From the cell containing the given text, extract its center point as (X, Y) coordinate. 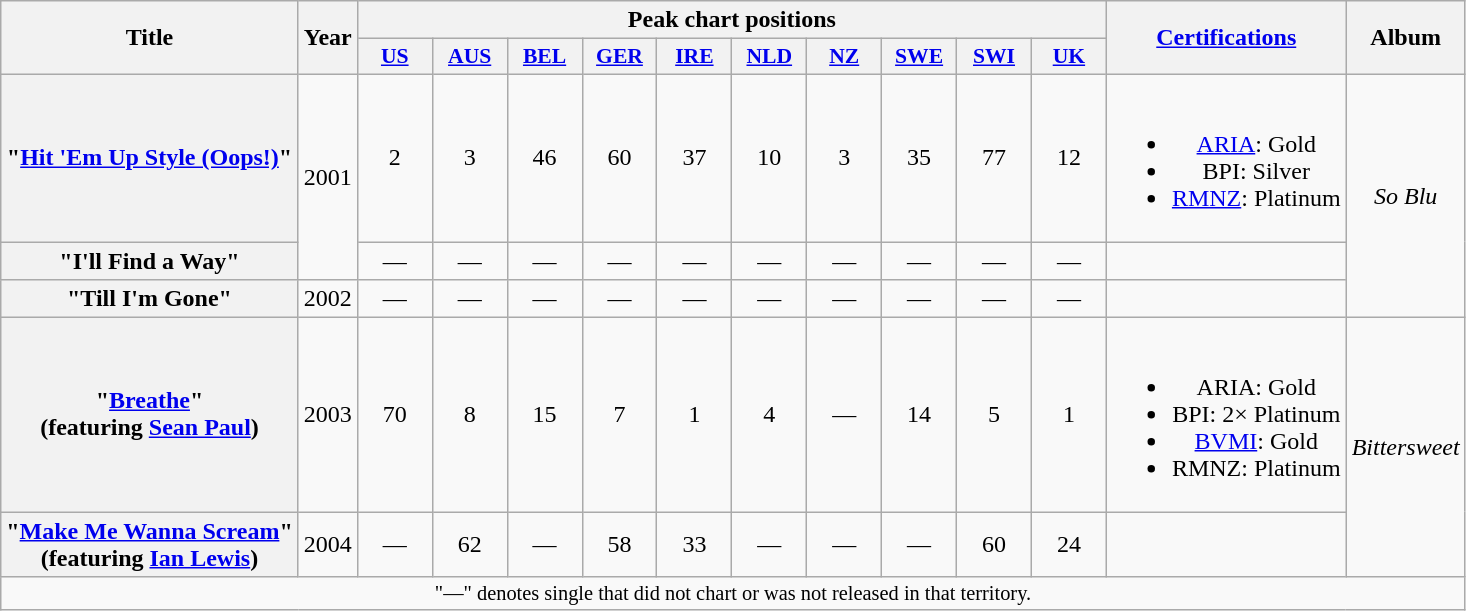
SWI (994, 57)
77 (994, 158)
Certifications (1226, 38)
GER (620, 57)
So Blu (1406, 196)
2004 (328, 544)
IRE (694, 57)
62 (470, 544)
4 (770, 415)
Title (150, 38)
Year (328, 38)
SWE (920, 57)
Bittersweet (1406, 448)
14 (920, 415)
33 (694, 544)
"Till I'm Gone" (150, 299)
24 (1068, 544)
2003 (328, 415)
58 (620, 544)
70 (394, 415)
ARIA: GoldBPI: SilverRMNZ: Platinum (1226, 158)
ARIA: GoldBPI: 2× PlatinumBVMI: GoldRMNZ: Platinum (1226, 415)
BEL (544, 57)
US (394, 57)
NZ (844, 57)
"Hit 'Em Up Style (Oops!)" (150, 158)
AUS (470, 57)
15 (544, 415)
2001 (328, 176)
"—" denotes single that did not chart or was not released in that territory. (733, 594)
35 (920, 158)
"Breathe"(featuring Sean Paul) (150, 415)
UK (1068, 57)
10 (770, 158)
8 (470, 415)
2002 (328, 299)
37 (694, 158)
Album (1406, 38)
46 (544, 158)
7 (620, 415)
5 (994, 415)
Peak chart positions (732, 20)
"Make Me Wanna Scream"(featuring Ian Lewis) (150, 544)
NLD (770, 57)
12 (1068, 158)
2 (394, 158)
"I'll Find a Way" (150, 261)
